For the text-containing cell, return its midpoint in (x, y) coordinate format. 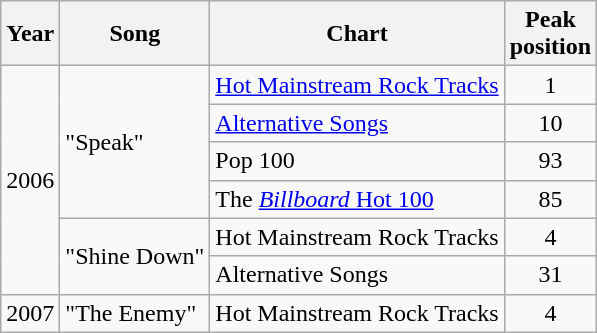
31 (550, 275)
The Billboard Hot 100 (357, 199)
85 (550, 199)
Chart (357, 34)
Pop 100 (357, 161)
10 (550, 123)
"Speak" (135, 142)
"Shine Down" (135, 256)
Peakposition (550, 34)
2007 (30, 313)
Song (135, 34)
Year (30, 34)
93 (550, 161)
1 (550, 85)
2006 (30, 180)
"The Enemy" (135, 313)
